Identify which cell holds the provided text, then report its (x, y) central coordinate. 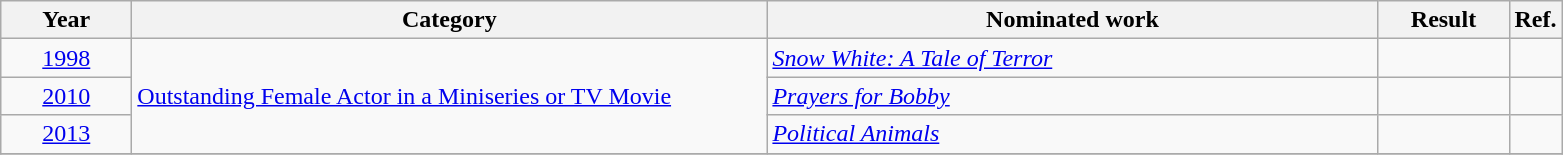
Category (450, 20)
2010 (66, 96)
Political Animals (1072, 134)
Result (1444, 20)
1998 (66, 58)
Prayers for Bobby (1072, 96)
Nominated work (1072, 20)
Outstanding Female Actor in a Miniseries or TV Movie (450, 96)
2013 (66, 134)
Year (66, 20)
Snow White: A Tale of Terror (1072, 58)
Ref. (1536, 20)
